Locate the cell with the specified text and output its [x, y] center coordinate. 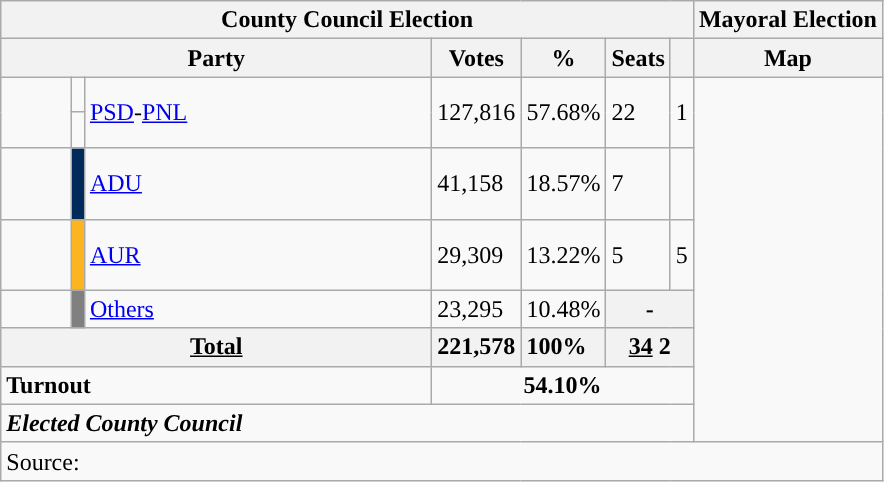
Seats [638, 58]
41,158 [476, 184]
10.48% [564, 309]
Votes [476, 58]
County Council Election [348, 20]
Turnout [216, 385]
34 2 [650, 347]
7 [638, 184]
1 [682, 112]
23,295 [476, 309]
29,309 [476, 254]
22 [638, 112]
54.10% [563, 385]
Source: [442, 461]
Party [216, 58]
ADU [258, 184]
100% [564, 347]
221,578 [476, 347]
AUR [258, 254]
Total [216, 347]
PSD-PNL [258, 112]
Elected County Council [348, 423]
Mayoral Election [788, 20]
127,816 [476, 112]
13.22% [564, 254]
- [650, 309]
Map [788, 58]
% [564, 58]
18.57% [564, 184]
Others [258, 309]
57.68% [564, 112]
